Provide the [X, Y] coordinate of the cell's center where the given text is located.  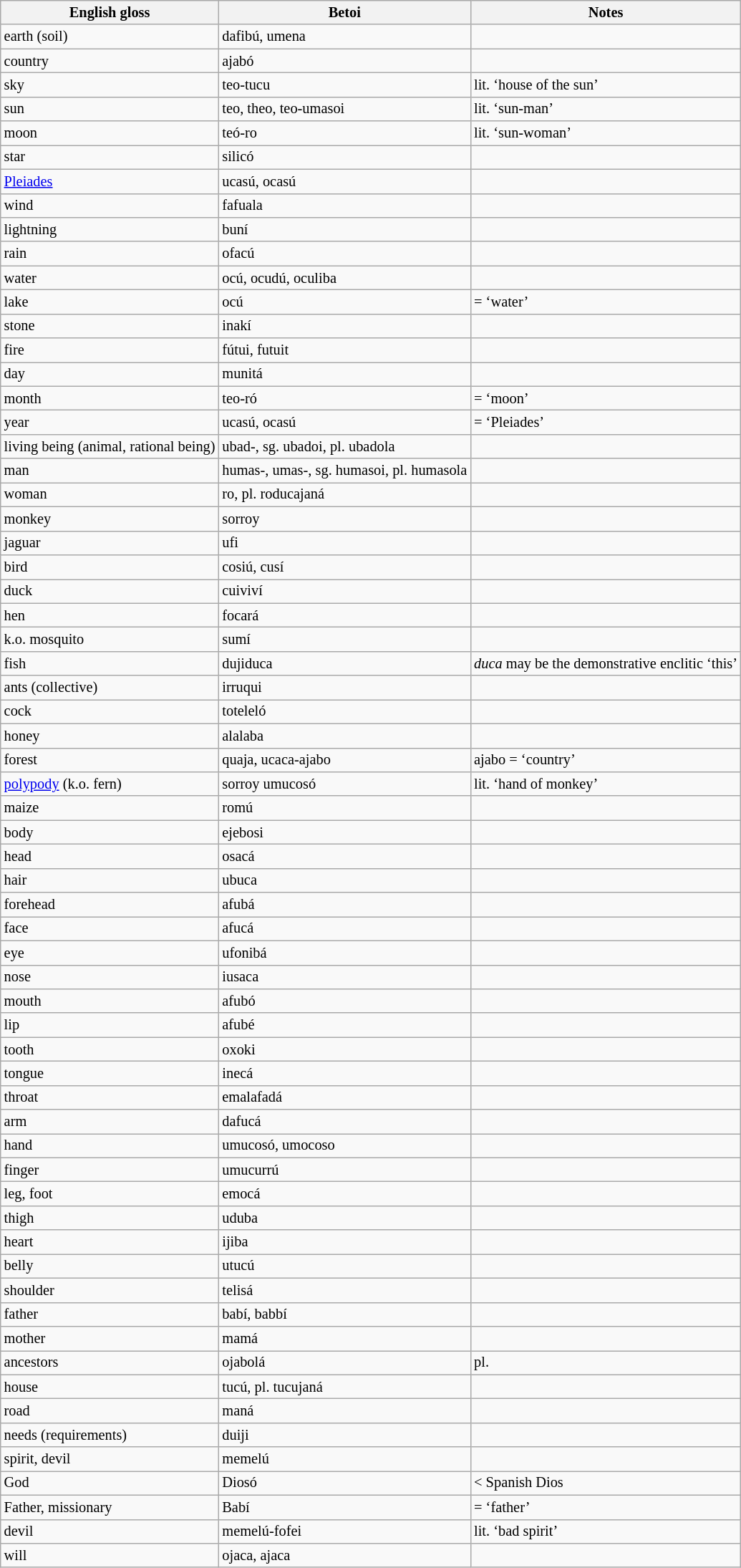
ajabo = ‘country’ [606, 760]
lightning [110, 229]
quaja, ucaca-ajabo [344, 760]
fire [110, 350]
fútui, futuit [344, 350]
memelú-fofei [344, 1531]
lit. ‘sun-woman’ [606, 133]
house [110, 1387]
ojaca, ajaca [344, 1555]
inecá [344, 1073]
thigh [110, 1218]
forest [110, 760]
needs (requirements) [110, 1435]
focará [344, 615]
eye [110, 953]
umucosó, umocoso [344, 1145]
ocú, ocudú, oculiba [344, 278]
body [110, 832]
cock [110, 711]
living being (animal, rational being) [110, 446]
umucurrú [344, 1170]
dafibú, umena [344, 37]
= ‘father’ [606, 1507]
oxoki [344, 1049]
= ‘Pleiades’ [606, 422]
ocú [344, 302]
lake [110, 302]
road [110, 1410]
osacá [344, 856]
face [110, 928]
utucú [344, 1266]
ubuca [344, 880]
babí, babbí [344, 1314]
Pleiades [110, 181]
head [110, 856]
afucá [344, 928]
emalafadá [344, 1097]
lit. ‘sun-man’ [606, 109]
ejebosi [344, 832]
duca may be the demonstrative enclitic ‘this’ [606, 663]
inakí [344, 326]
sorroy [344, 519]
alalaba [344, 736]
rain [110, 254]
cuiviví [344, 591]
munitá [344, 374]
pl. [606, 1362]
bird [110, 567]
= ‘moon’ [606, 398]
ijiba [344, 1242]
ubad-, sg. ubadoi, pl. ubadola [344, 446]
afubó [344, 1001]
Notes [606, 12]
father [110, 1314]
teó-ro [344, 133]
English gloss [110, 12]
mother [110, 1338]
duck [110, 591]
teo-tucu [344, 85]
day [110, 374]
stone [110, 326]
woman [110, 494]
earth (soil) [110, 37]
sorroy umucosó [344, 784]
arm [110, 1122]
afubé [344, 1025]
teo, theo, teo-umasoi [344, 109]
hen [110, 615]
emocá [344, 1194]
tongue [110, 1073]
telisá [344, 1290]
Betoi [344, 12]
duiji [344, 1435]
iusaca [344, 977]
teo-ró [344, 398]
memelú [344, 1459]
afubá [344, 905]
ajabó [344, 61]
ro, pl. roducajaná [344, 494]
toteleló [344, 711]
ufi [344, 543]
mamá [344, 1338]
sun [110, 109]
lit. ‘house of the sun’ [606, 85]
shoulder [110, 1290]
cosiú, cusí [344, 567]
wind [110, 206]
dafucá [344, 1122]
month [110, 398]
heart [110, 1242]
uduba [344, 1218]
sumí [344, 639]
ufonibá [344, 953]
k.o. mosquito [110, 639]
Babí [344, 1507]
mouth [110, 1001]
forehead [110, 905]
year [110, 422]
polypody (k.o. fern) [110, 784]
will [110, 1555]
Diosó [344, 1483]
ojabolá [344, 1362]
humas-, umas-, sg. humasoi, pl. humasola [344, 471]
tucú, pl. tucujaná [344, 1387]
country [110, 61]
lip [110, 1025]
Father, missionary [110, 1507]
devil [110, 1531]
finger [110, 1170]
star [110, 157]
< Spanish Dios [606, 1483]
maná [344, 1410]
belly [110, 1266]
= ‘water’ [606, 302]
tooth [110, 1049]
honey [110, 736]
irruqui [344, 688]
fafuala [344, 206]
God [110, 1483]
jaguar [110, 543]
dujiduca [344, 663]
silicó [344, 157]
man [110, 471]
hair [110, 880]
buní [344, 229]
ofacú [344, 254]
spirit, devil [110, 1459]
fish [110, 663]
hand [110, 1145]
ancestors [110, 1362]
leg, foot [110, 1194]
monkey [110, 519]
maize [110, 808]
ants (collective) [110, 688]
lit. ‘bad spirit’ [606, 1531]
romú [344, 808]
nose [110, 977]
throat [110, 1097]
sky [110, 85]
water [110, 278]
moon [110, 133]
lit. ‘hand of monkey’ [606, 784]
